Capture the cell that displays the provided text and extract its [x, y] central coordinate. 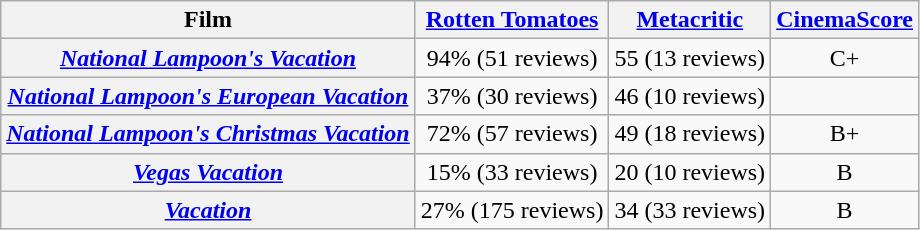
National Lampoon's European Vacation [208, 96]
49 (18 reviews) [690, 134]
27% (175 reviews) [512, 210]
Vacation [208, 210]
34 (33 reviews) [690, 210]
C+ [845, 58]
CinemaScore [845, 20]
Film [208, 20]
B+ [845, 134]
20 (10 reviews) [690, 172]
15% (33 reviews) [512, 172]
55 (13 reviews) [690, 58]
94% (51 reviews) [512, 58]
Rotten Tomatoes [512, 20]
46 (10 reviews) [690, 96]
National Lampoon's Christmas Vacation [208, 134]
National Lampoon's Vacation [208, 58]
37% (30 reviews) [512, 96]
Metacritic [690, 20]
Vegas Vacation [208, 172]
72% (57 reviews) [512, 134]
